For the text-containing cell, return its midpoint in (x, y) coordinate format. 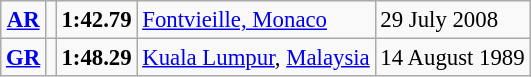
Fontvieille, Monaco (256, 20)
14 August 1989 (452, 58)
1:48.29 (96, 58)
AR (24, 20)
Kuala Lumpur, Malaysia (256, 58)
1:42.79 (96, 20)
GR (24, 58)
29 July 2008 (452, 20)
